Scan for the cell matching the given text and deliver its (x, y) coordinate at center. 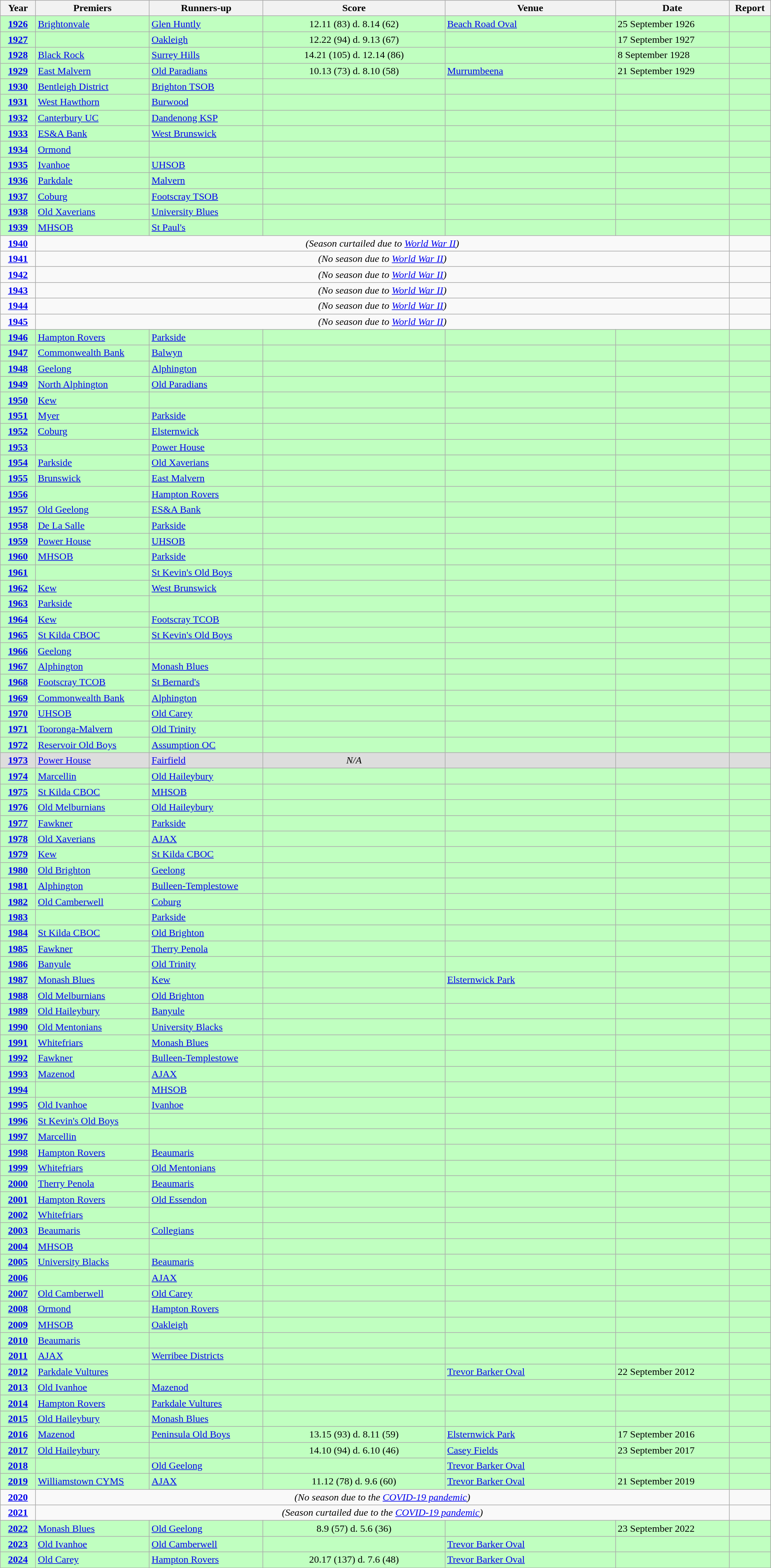
17 September 1927 (672, 40)
20.17 (137) d. 7.6 (48) (354, 1560)
Parkdale (93, 180)
Black Rock (93, 55)
1956 (18, 494)
2018 (18, 1466)
Footscray TSOB (206, 196)
St Paul's (206, 228)
1949 (18, 384)
1953 (18, 447)
1935 (18, 165)
1993 (18, 1074)
2004 (18, 1246)
2023 (18, 1544)
1980 (18, 870)
Year (18, 8)
11.12 (78) d. 9.6 (60) (354, 1482)
Collegians (206, 1231)
2007 (18, 1293)
De La Salle (93, 525)
Brighton TSOB (206, 86)
2012 (18, 1372)
21 September 2019 (672, 1482)
1959 (18, 541)
23 September 2017 (672, 1450)
1946 (18, 337)
1988 (18, 996)
1984 (18, 933)
17 September 2016 (672, 1434)
1969 (18, 698)
Balwyn (206, 353)
1952 (18, 431)
1963 (18, 604)
University Blues (206, 212)
2001 (18, 1199)
Brunswick (93, 478)
1970 (18, 714)
Premiers (93, 8)
1958 (18, 525)
1967 (18, 666)
2015 (18, 1419)
1954 (18, 463)
1928 (18, 55)
1999 (18, 1168)
1974 (18, 776)
2013 (18, 1387)
1983 (18, 917)
N/A (354, 761)
2019 (18, 1482)
1947 (18, 353)
2024 (18, 1560)
1998 (18, 1152)
Runners-up (206, 8)
1957 (18, 510)
Elsternwick (206, 431)
Venue (530, 8)
1951 (18, 415)
1975 (18, 792)
2008 (18, 1309)
13.15 (93) d. 8.11 (59) (354, 1434)
2000 (18, 1183)
1934 (18, 149)
1973 (18, 761)
10.13 (73) d. 8.10 (58) (354, 71)
Assumption OC (206, 745)
1996 (18, 1121)
Glen Huntly (206, 24)
1943 (18, 290)
1979 (18, 854)
22 September 2012 (672, 1372)
8.9 (57) d. 5.6 (36) (354, 1528)
(Season curtailed due to the COVID-19 pandemic) (383, 1513)
Malvern (206, 180)
North Alphington (93, 384)
1945 (18, 322)
Report (750, 8)
1941 (18, 259)
Score (354, 8)
1933 (18, 133)
1995 (18, 1105)
2005 (18, 1262)
2021 (18, 1513)
1932 (18, 118)
Brightonvale (93, 24)
2003 (18, 1231)
Canterbury UC (93, 118)
Bentleigh District (93, 86)
1961 (18, 572)
1991 (18, 1043)
1955 (18, 478)
Fairfield (206, 761)
12.11 (83) d. 8.14 (62) (354, 24)
(No season due to the COVID-19 pandemic) (383, 1497)
Dandenong KSP (206, 118)
1937 (18, 196)
2006 (18, 1278)
1981 (18, 886)
1927 (18, 40)
1940 (18, 243)
2020 (18, 1497)
1938 (18, 212)
St Bernard's (206, 682)
12.22 (94) d. 9.13 (67) (354, 40)
Murrumbeena (530, 71)
1939 (18, 228)
2017 (18, 1450)
West Hawthorn (93, 102)
1942 (18, 275)
1964 (18, 619)
1976 (18, 807)
1982 (18, 901)
2010 (18, 1340)
1972 (18, 745)
1990 (18, 1027)
14.10 (94) d. 6.10 (46) (354, 1450)
1994 (18, 1090)
2022 (18, 1528)
Tooronga-Malvern (93, 729)
1987 (18, 980)
1986 (18, 964)
1944 (18, 306)
Old Essendon (206, 1199)
1968 (18, 682)
1978 (18, 839)
Casey Fields (530, 1450)
Reservoir Old Boys (93, 745)
Date (672, 8)
1966 (18, 651)
21 September 1929 (672, 71)
Williamstown CYMS (93, 1482)
25 September 1926 (672, 24)
1930 (18, 86)
1926 (18, 24)
8 September 1928 (672, 55)
1971 (18, 729)
Surrey Hills (206, 55)
1931 (18, 102)
1929 (18, 71)
1948 (18, 369)
23 September 2022 (672, 1528)
2009 (18, 1325)
1985 (18, 948)
Werribee Districts (206, 1356)
Beach Road Oval (530, 24)
1992 (18, 1058)
Peninsula Old Boys (206, 1434)
1989 (18, 1011)
1965 (18, 635)
1962 (18, 588)
2002 (18, 1215)
Burwood (206, 102)
14.21 (105) d. 12.14 (86) (354, 55)
1977 (18, 823)
Myer (93, 415)
(Season curtailed due to World War II) (383, 243)
2016 (18, 1434)
1960 (18, 557)
2014 (18, 1403)
1950 (18, 400)
1997 (18, 1136)
2011 (18, 1356)
1936 (18, 180)
